Return the (x, y) coordinate for the center point of the cell that contains the specified text.  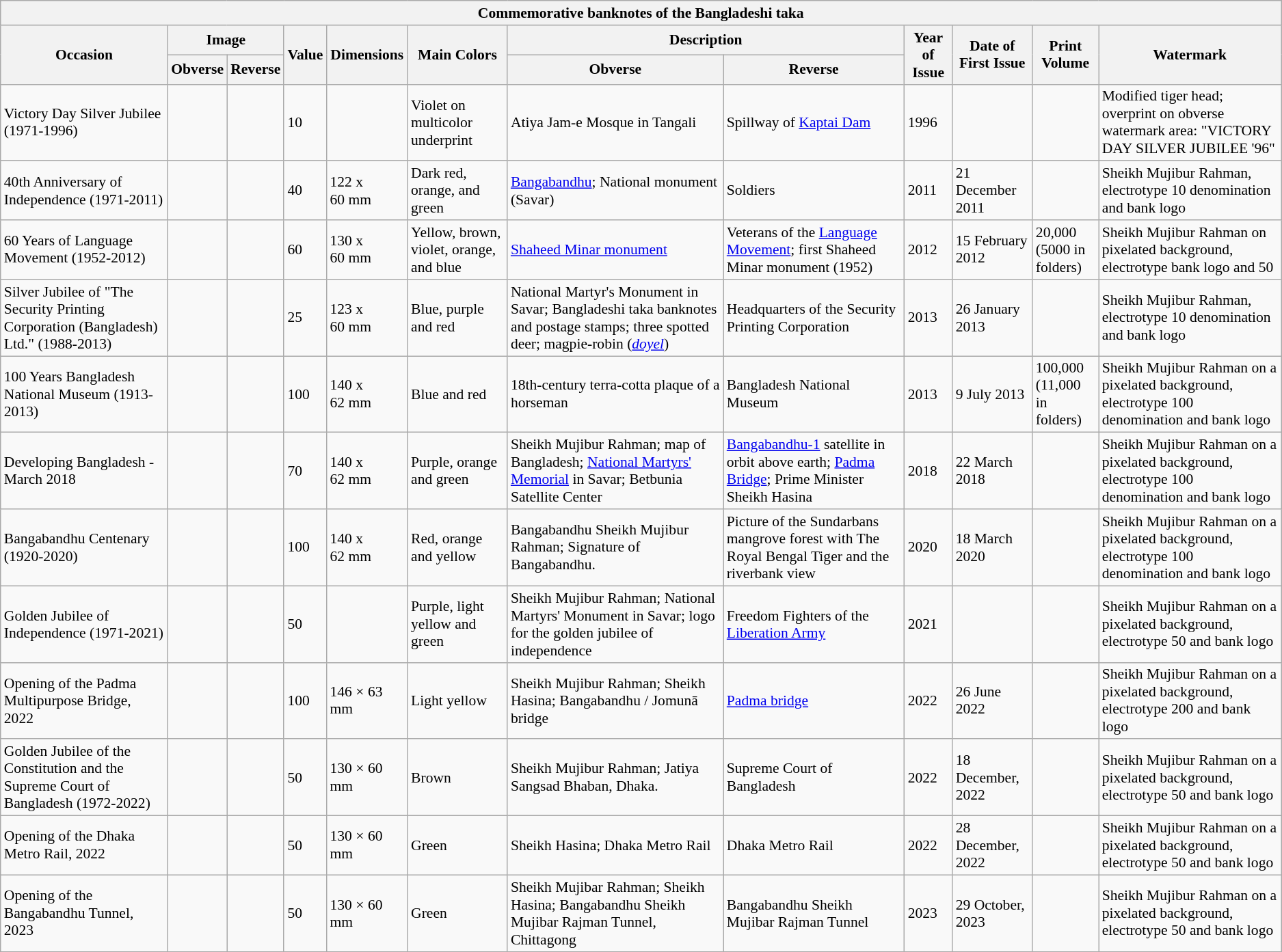
Sheikh Mujibur Rahman; Jatiya Sangsad Bhaban, Dhaka. (615, 778)
Yellow, brown, violet, orange, and blue (457, 250)
1996 (929, 122)
40 (305, 191)
Headquarters of the Security Printing Corporation (814, 318)
Print Volume (1065, 55)
Light yellow (457, 701)
Violet on multicolor underprint (457, 122)
28 December, 2022 (993, 846)
Main Colors (457, 55)
130 x 60 mm (366, 250)
Dimensions (366, 55)
Year of Issue (929, 55)
Padma bridge (814, 701)
40th Anniversary of Independence (1971-2011) (84, 191)
Sheikh Hasina; Dhaka Metro Rail (615, 846)
10 (305, 122)
18 December, 2022 (993, 778)
Shaheed Minar monument (615, 250)
Blue and red (457, 394)
Developing Bangladesh - March 2018 (84, 471)
Commemorative banknotes of the Bangladeshi taka (641, 13)
Golden Jubilee of the Constitution and the Supreme Court of Bangladesh (1972-2022) (84, 778)
9 July 2013 (993, 394)
2023 (929, 913)
Bangabandhu-1 satellite in orbit above earth; Padma Bridge; Prime Minister Sheikh Hasina (814, 471)
Value (305, 55)
2018 (929, 471)
60 Years of Language Movement (1952-2012) (84, 250)
Purple, orange and green (457, 471)
21 December 2011 (993, 191)
2011 (929, 191)
Opening of the Dhaka Metro Rail, 2022 (84, 846)
2012 (929, 250)
Bangladesh National Museum (814, 394)
Dark red, orange, and green (457, 191)
Sheikh Mujibur Rahman on pixelated background, electrotype bank logo and 50 (1190, 250)
Brown (457, 778)
Red, orange and yellow (457, 547)
Watermark (1190, 55)
122 x 60 mm (366, 191)
22 March 2018 (993, 471)
Bangabandhu Sheikh Mujibar Rajman Tunnel (814, 913)
Silver Jubilee of "The Security Printing Corporation (Bangladesh) Ltd." (1988-2013) (84, 318)
Sheikh Mujibur Rahman; National Martyrs' Monument in Savar; logo for the golden jubilee of independence (615, 624)
26 June 2022 (993, 701)
Date of First Issue (993, 55)
Sheikh Mujibur Rahman; map of Bangladesh; National Martyrs' Memorial in Savar; Betbunia Satellite Center (615, 471)
Picture of the Sundarbans mangrove forest with The Royal Bengal Tiger and the riverbank view (814, 547)
Soldiers (814, 191)
15 February 2012 (993, 250)
Supreme Court of Bangladesh (814, 778)
Modified tiger head; overprint on obverse watermark area: "VICTORY DAY SILVER JUBILEE '96" (1190, 122)
100,000(11,000 in folders) (1065, 394)
Bangabandhu; National monument (Savar) (615, 191)
Image (226, 40)
18th-century terra-cotta plaque of a horseman (615, 394)
123 x 60 mm (366, 318)
Victory Day Silver Jubilee (1971-1996) (84, 122)
18 March 2020 (993, 547)
Opening of the Padma Multipurpose Bridge, 2022 (84, 701)
70 (305, 471)
Sheikh Mujibur Rahman; Sheikh Hasina; Bangabandhu / Jomunā bridge (615, 701)
Description (706, 40)
Purple, light yellow and green (457, 624)
Occasion (84, 55)
Atiya Jam-e Mosque in Tangali (615, 122)
2021 (929, 624)
29 October, 2023 (993, 913)
Dhaka Metro Rail (814, 846)
Opening of the Bangabandhu Tunnel, 2023 (84, 913)
Bangabandhu Centenary (1920-2020) (84, 547)
Sheikh Mujibar Rahman; Sheikh Hasina; Bangabandhu Sheikh Mujibar Rajman Tunnel, Chittagong (615, 913)
Bangabandhu Sheikh Mujibur Rahman; Signature of Bangabandhu. (615, 547)
National Martyr's Monument in Savar; Bangladeshi taka banknotes and postage stamps; three spotted deer; magpie-robin (doyel) (615, 318)
Golden Jubilee of Independence (1971-2021) (84, 624)
2020 (929, 547)
20,000(5000 in folders) (1065, 250)
Freedom Fighters of the Liberation Army (814, 624)
100 Years Bangladesh National Museum (1913-2013) (84, 394)
146 × 63 mm (366, 701)
Sheikh Mujibur Rahman on a pixelated background, electrotype 200 and bank logo (1190, 701)
Spillway of Kaptai Dam (814, 122)
25 (305, 318)
60 (305, 250)
26 January 2013 (993, 318)
Blue, purple and red (457, 318)
Veterans of the Language Movement; first Shaheed Minar monument (1952) (814, 250)
